For the text-containing cell, return its midpoint in (x, y) coordinate format. 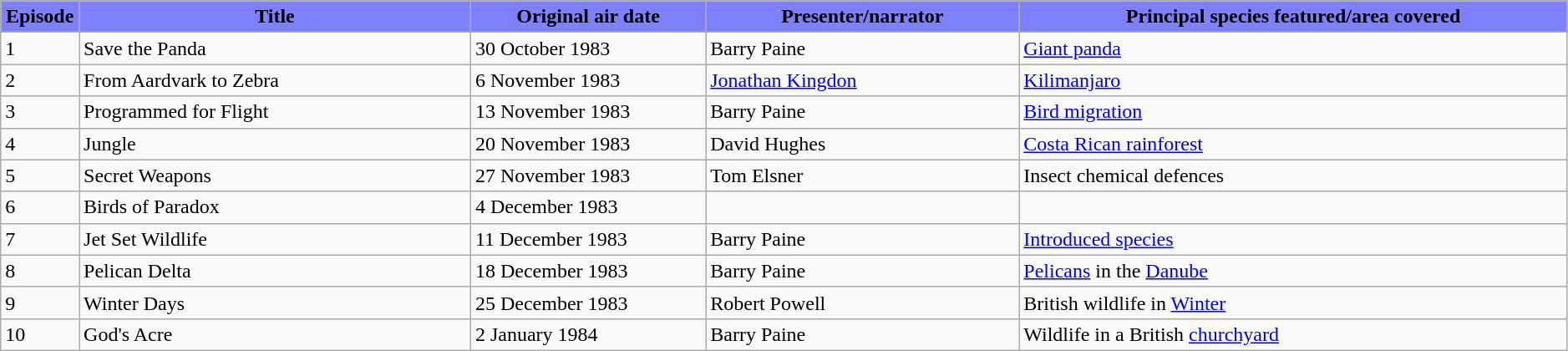
2 January 1984 (588, 334)
8 (40, 271)
20 November 1983 (588, 144)
2 (40, 80)
5 (40, 175)
Original air date (588, 17)
4 December 1983 (588, 207)
Bird migration (1293, 112)
18 December 1983 (588, 271)
God's Acre (276, 334)
Episode (40, 17)
27 November 1983 (588, 175)
Presenter/narrator (862, 17)
7 (40, 239)
Tom Elsner (862, 175)
11 December 1983 (588, 239)
Principal species featured/area covered (1293, 17)
4 (40, 144)
25 December 1983 (588, 303)
6 November 1983 (588, 80)
Pelican Delta (276, 271)
Jonathan Kingdon (862, 80)
6 (40, 207)
Robert Powell (862, 303)
Save the Panda (276, 48)
30 October 1983 (588, 48)
3 (40, 112)
Birds of Paradox (276, 207)
Programmed for Flight (276, 112)
Winter Days (276, 303)
Introduced species (1293, 239)
1 (40, 48)
From Aardvark to Zebra (276, 80)
Giant panda (1293, 48)
Wildlife in a British churchyard (1293, 334)
Jungle (276, 144)
British wildlife in Winter (1293, 303)
Kilimanjaro (1293, 80)
David Hughes (862, 144)
Pelicans in the Danube (1293, 271)
Jet Set Wildlife (276, 239)
Secret Weapons (276, 175)
Costa Rican rainforest (1293, 144)
Insect chemical defences (1293, 175)
10 (40, 334)
Title (276, 17)
13 November 1983 (588, 112)
9 (40, 303)
